Capture the cell that displays the provided text and extract its [x, y] central coordinate. 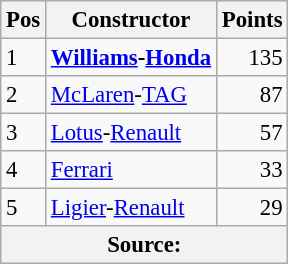
5 [24, 208]
Lotus-Renault [132, 133]
Source: [144, 245]
135 [252, 58]
87 [252, 95]
Williams-Honda [132, 58]
29 [252, 208]
1 [24, 58]
Ferrari [132, 170]
McLaren-TAG [132, 95]
2 [24, 95]
Points [252, 20]
Ligier-Renault [132, 208]
33 [252, 170]
Constructor [132, 20]
Pos [24, 20]
3 [24, 133]
4 [24, 170]
57 [252, 133]
